Search for the cell housing the specified text and yield its [X, Y] center coordinate. 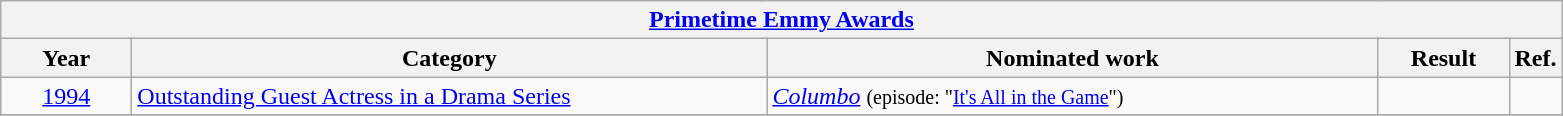
Nominated work [1072, 58]
Columbo (episode: "It's All in the Game") [1072, 96]
Result [1444, 58]
1994 [66, 96]
Category [450, 58]
Primetime Emmy Awards [782, 20]
Year [66, 58]
Ref. [1536, 58]
Outstanding Guest Actress in a Drama Series [450, 96]
